Locate the cell with the specified text and output its (x, y) center coordinate. 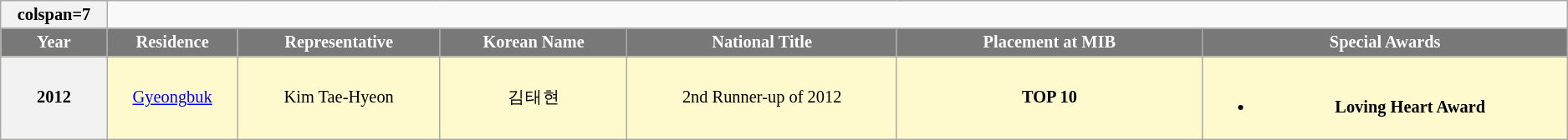
김태현 (534, 97)
Residence (172, 42)
National Title (762, 42)
2012 (54, 97)
TOP 10 (1049, 97)
Kim Tae-Hyeon (339, 97)
Placement at MIB (1049, 42)
Loving Heart Award (1385, 97)
Representative (339, 42)
Korean Name (534, 42)
2nd Runner-up of 2012 (762, 97)
Special Awards (1385, 42)
colspan=7 (54, 14)
Year (54, 42)
Gyeongbuk (172, 97)
